Provide the [X, Y] coordinate of the cell's center where the given text is located.  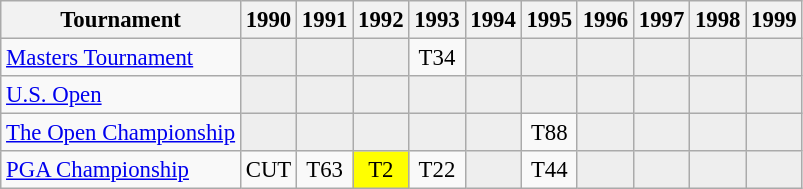
1997 [661, 20]
1996 [605, 20]
T63 [325, 170]
1994 [493, 20]
Tournament [121, 20]
1991 [325, 20]
Masters Tournament [121, 58]
1999 [774, 20]
1990 [268, 20]
1998 [718, 20]
T2 [381, 170]
T88 [549, 133]
1993 [437, 20]
T44 [549, 170]
T22 [437, 170]
CUT [268, 170]
U.S. Open [121, 95]
1992 [381, 20]
T34 [437, 58]
PGA Championship [121, 170]
1995 [549, 20]
The Open Championship [121, 133]
